Capture the cell that displays the provided text and extract its [x, y] central coordinate. 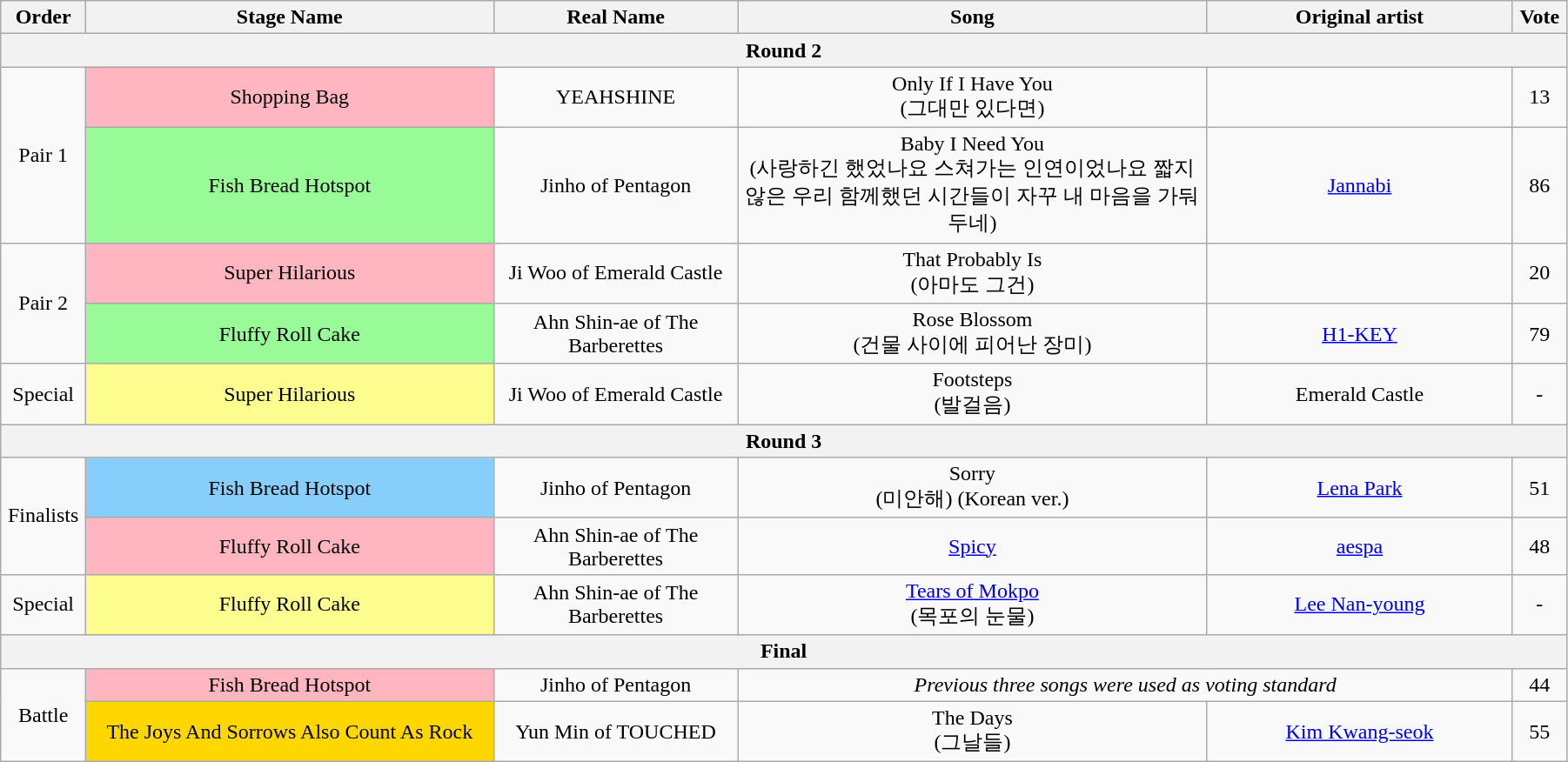
51 [1539, 488]
YEAHSHINE [616, 97]
Vote [1539, 17]
Battle [44, 715]
Kim Kwang-seok [1359, 732]
Emerald Castle [1359, 394]
79 [1539, 334]
The Days(그날들) [973, 732]
Footsteps(발걸음) [973, 394]
aespa [1359, 546]
H1-KEY [1359, 334]
Round 2 [784, 50]
The Joys And Sorrows Also Count As Rock [290, 732]
Lee Nan-young [1359, 605]
Final [784, 652]
That Probably Is(아마도 그건) [973, 273]
Jannabi [1359, 184]
Spicy [973, 546]
Baby I Need You(사랑하긴 했었나요 스쳐가는 인연이었나요 짧지않은 우리 함께했던 시간들이 자꾸 내 마음을 가둬두네) [973, 184]
Only If I Have You(그대만 있다면) [973, 97]
Tears of Mokpo(목포의 눈물) [973, 605]
20 [1539, 273]
13 [1539, 97]
Sorry(미안해) (Korean ver.) [973, 488]
48 [1539, 546]
Original artist [1359, 17]
Pair 2 [44, 303]
Finalists [44, 517]
86 [1539, 184]
Yun Min of TOUCHED [616, 732]
Pair 1 [44, 155]
55 [1539, 732]
44 [1539, 685]
Rose Blossom(건물 사이에 피어난 장미) [973, 334]
Real Name [616, 17]
Song [973, 17]
Stage Name [290, 17]
Round 3 [784, 441]
Shopping Bag [290, 97]
Order [44, 17]
Previous three songs were used as voting standard [1125, 685]
Lena Park [1359, 488]
